Detect which cell encompasses the target text, then output its [x, y] center coordinate. 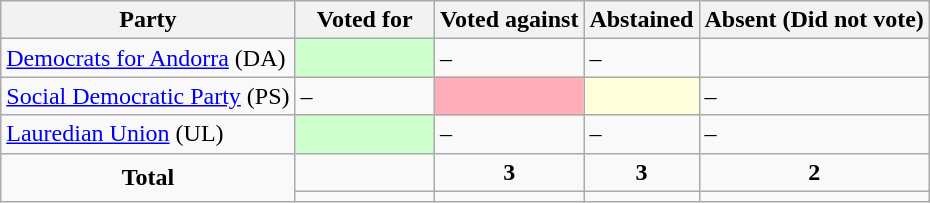
Abstained [642, 20]
Social Democratic Party (PS) [148, 96]
Total [148, 178]
Voted against [509, 20]
Absent (Did not vote) [814, 20]
Voted for [364, 20]
Democrats for Andorra (DA) [148, 58]
2 [814, 172]
Party [148, 20]
Lauredian Union (UL) [148, 134]
